Capture the cell that displays the provided text and extract its (X, Y) central coordinate. 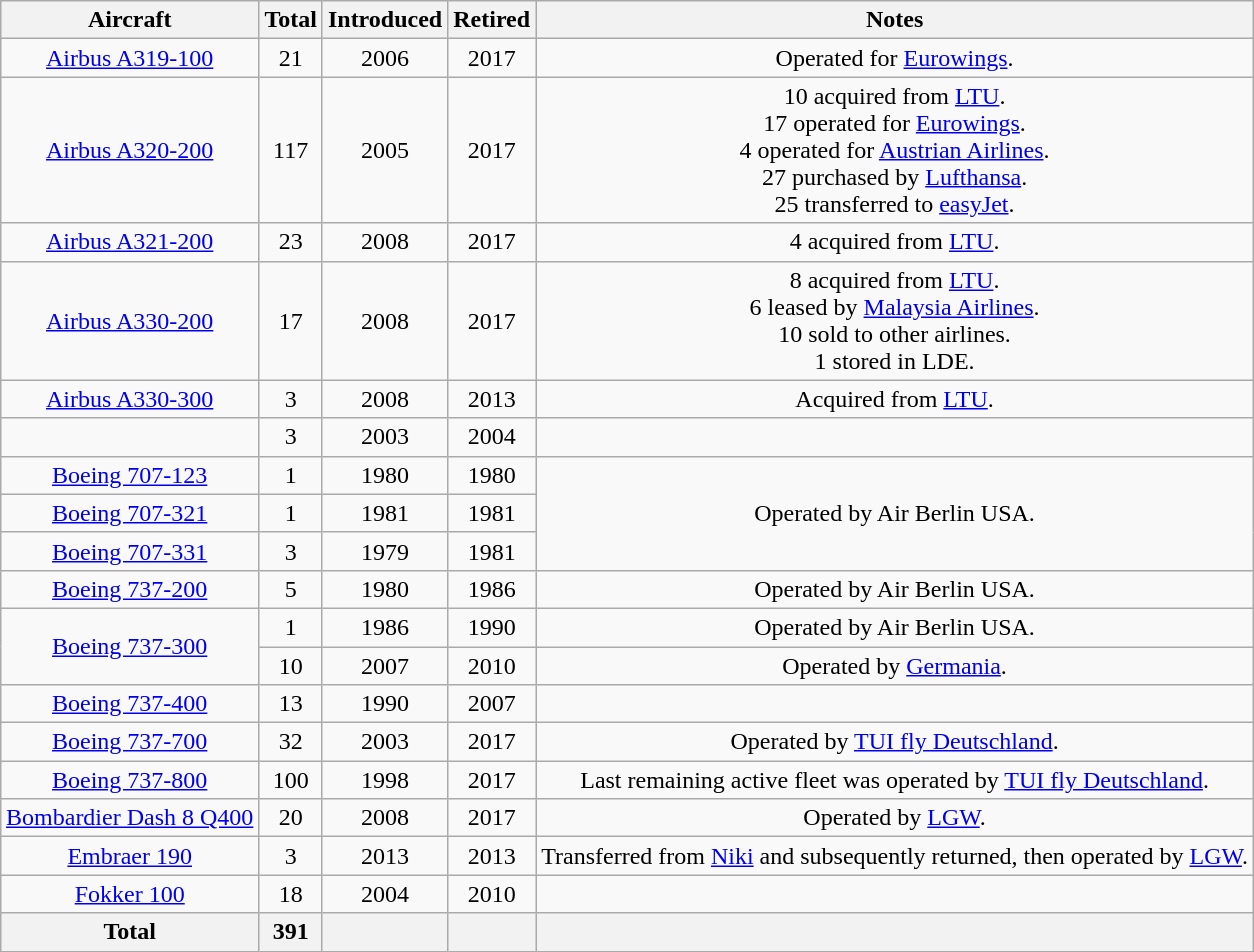
10 acquired from LTU.17 operated for Eurowings.4 operated for Austrian Airlines.27 purchased by Lufthansa.25 transferred to easyJet. (895, 150)
Boeing 707-321 (130, 513)
Retired (492, 20)
1979 (384, 551)
Operated for Eurowings. (895, 58)
Transferred from Niki and subsequently returned, then operated by LGW. (895, 856)
32 (291, 742)
Operated by LGW. (895, 818)
10 (291, 665)
117 (291, 150)
Acquired from LTU. (895, 399)
Boeing 737-700 (130, 742)
Airbus A330-300 (130, 399)
Introduced (384, 20)
2005 (384, 150)
8 acquired from LTU.6 leased by Malaysia Airlines.10 sold to other airlines.1 stored in LDE. (895, 320)
Bombardier Dash 8 Q400 (130, 818)
Boeing 707-123 (130, 475)
Boeing 737-800 (130, 780)
Boeing 737-400 (130, 704)
100 (291, 780)
20 (291, 818)
21 (291, 58)
4 acquired from LTU. (895, 242)
13 (291, 704)
Aircraft (130, 20)
Last remaining active fleet was operated by TUI fly Deutschland. (895, 780)
Airbus A330-200 (130, 320)
Boeing 737-200 (130, 589)
391 (291, 932)
23 (291, 242)
Boeing 707-331 (130, 551)
5 (291, 589)
Embraer 190 (130, 856)
Boeing 737-300 (130, 646)
Airbus A321-200 (130, 242)
Operated by TUI fly Deutschland. (895, 742)
18 (291, 894)
2006 (384, 58)
17 (291, 320)
1998 (384, 780)
Notes (895, 20)
Airbus A319-100 (130, 58)
Airbus A320-200 (130, 150)
Fokker 100 (130, 894)
Operated by Germania. (895, 665)
